Find where the given text appears and provide that cell's center as [x, y] coordinate. 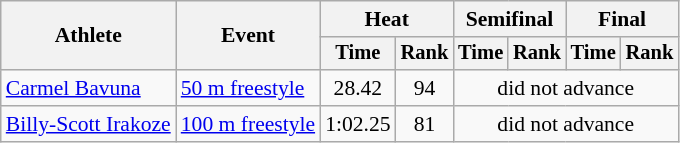
Semifinal [509, 19]
Athlete [88, 36]
Event [248, 36]
50 m freestyle [248, 88]
Carmel Bavuna [88, 88]
81 [425, 124]
100 m freestyle [248, 124]
Billy-Scott Irakoze [88, 124]
Heat [386, 19]
1:02.25 [358, 124]
Final [622, 19]
94 [425, 88]
28.42 [358, 88]
